Provide the (X, Y) coordinate of the cell's center where the given text is located.  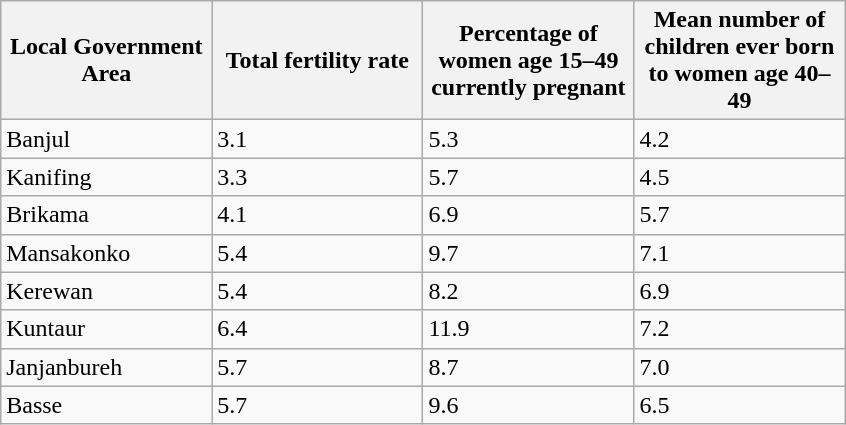
7.0 (740, 367)
Mean number of children ever born to women age 40–49 (740, 60)
Total fertility rate (318, 60)
8.7 (528, 367)
Basse (106, 405)
4.5 (740, 177)
5.3 (528, 139)
6.5 (740, 405)
Kerewan (106, 291)
Kuntaur (106, 329)
Banjul (106, 139)
7.1 (740, 253)
4.2 (740, 139)
9.6 (528, 405)
7.2 (740, 329)
Kanifing (106, 177)
8.2 (528, 291)
4.1 (318, 215)
6.4 (318, 329)
Percentage of women age 15–49 currently pregnant (528, 60)
Local Government Area (106, 60)
11.9 (528, 329)
9.7 (528, 253)
Janjanbureh (106, 367)
3.3 (318, 177)
3.1 (318, 139)
Mansakonko (106, 253)
Brikama (106, 215)
